Detect which cell encompasses the target text, then output its [X, Y] center coordinate. 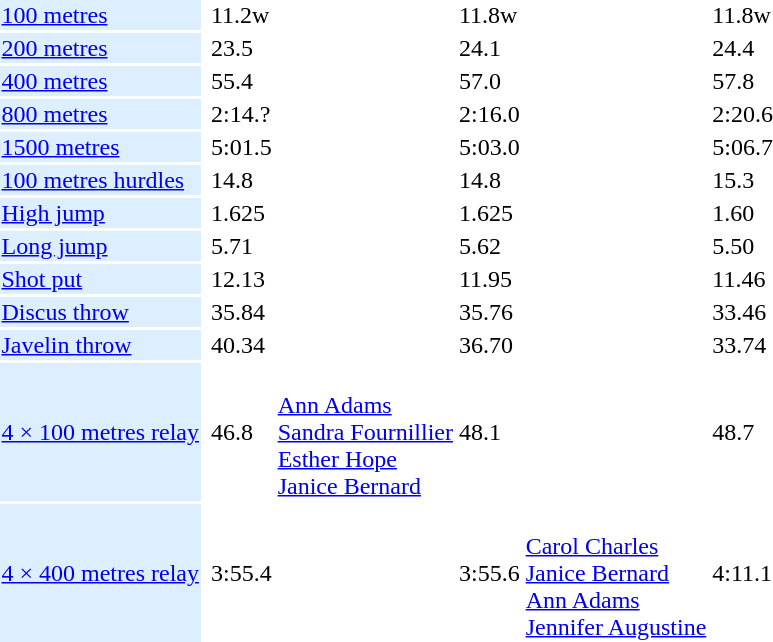
40.34 [241, 345]
12.13 [241, 279]
11.8w [489, 15]
35.84 [241, 312]
400 metres [100, 81]
Long jump [100, 246]
4 × 100 metres relay [100, 432]
2:16.0 [489, 114]
Ann Adams Sandra Fournillier Esther Hope Janice Bernard [365, 432]
36.70 [489, 345]
5:03.0 [489, 147]
11.2w [241, 15]
100 metres [100, 15]
Shot put [100, 279]
3:55.6 [489, 573]
11.95 [489, 279]
5.62 [489, 246]
5.71 [241, 246]
4 × 400 metres relay [100, 573]
3:55.4 [241, 573]
5:01.5 [241, 147]
24.1 [489, 48]
23.5 [241, 48]
35.76 [489, 312]
High jump [100, 213]
800 metres [100, 114]
1500 metres [100, 147]
48.1 [489, 432]
100 metres hurdles [100, 180]
Javelin throw [100, 345]
46.8 [241, 432]
55.4 [241, 81]
2:14.? [241, 114]
Discus throw [100, 312]
Carol Charles Janice Bernard Ann Adams Jennifer Augustine [616, 573]
57.0 [489, 81]
200 metres [100, 48]
